Find where the given text appears and provide that cell's center as [X, Y] coordinate. 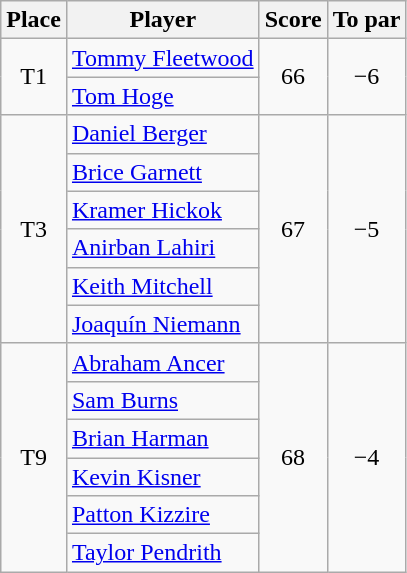
To par [366, 20]
Place [34, 20]
Patton Kizzire [162, 515]
T9 [34, 457]
68 [293, 457]
Keith Mitchell [162, 286]
−6 [366, 77]
T3 [34, 229]
Brian Harman [162, 438]
66 [293, 77]
Abraham Ancer [162, 362]
Daniel Berger [162, 134]
Sam Burns [162, 400]
Score [293, 20]
−5 [366, 229]
Kevin Kisner [162, 477]
Anirban Lahiri [162, 248]
Player [162, 20]
−4 [366, 457]
67 [293, 229]
Taylor Pendrith [162, 553]
T1 [34, 77]
Joaquín Niemann [162, 324]
Tom Hoge [162, 96]
Brice Garnett [162, 172]
Kramer Hickok [162, 210]
Tommy Fleetwood [162, 58]
